Extract the [x, y] coordinate from the center of the cell holding the provided text.  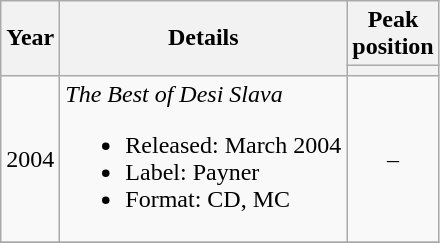
2004 [30, 158]
Peak position [393, 34]
– [393, 158]
Details [204, 38]
Year [30, 38]
The Best of Desi SlavaReleased: March 2004Label: PaynerFormat: CD, MC [204, 158]
